Capture the cell that displays the provided text and extract its [x, y] central coordinate. 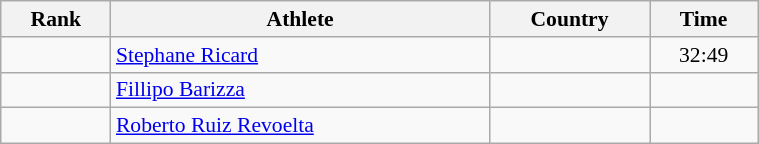
Athlete [300, 19]
Stephane Ricard [300, 55]
Country [569, 19]
32:49 [704, 55]
Rank [56, 19]
Roberto Ruiz Revoelta [300, 126]
Fillipo Barizza [300, 90]
Time [704, 19]
